Locate the cell with the specified text and output its [X, Y] center coordinate. 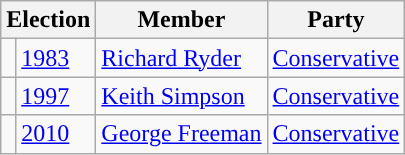
2010 [56, 134]
George Freeman [182, 134]
Party [336, 20]
Keith Simpson [182, 96]
Richard Ryder [182, 58]
1983 [56, 58]
Election [48, 20]
1997 [56, 96]
Member [182, 20]
